Extract the (X, Y) coordinate from the center of the cell holding the provided text.  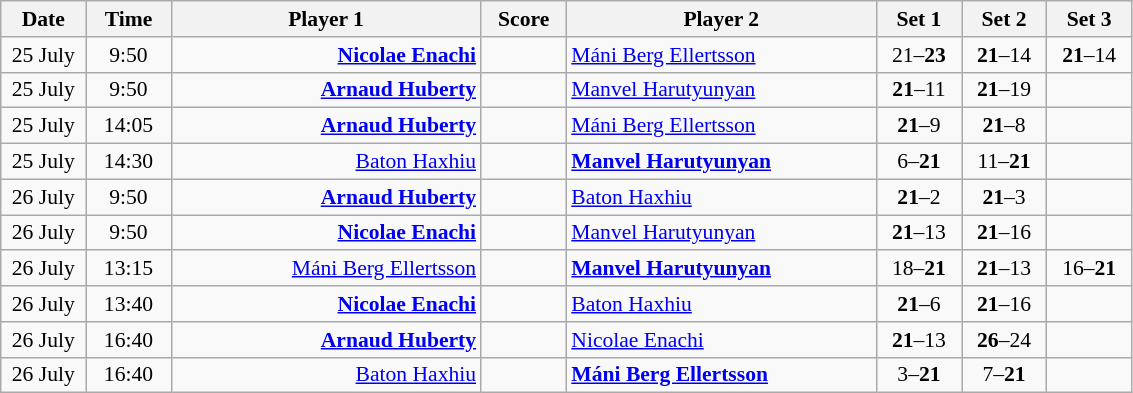
21–6 (918, 304)
21–2 (918, 197)
13:40 (128, 304)
Set 2 (1004, 19)
21–23 (918, 55)
Date (44, 19)
Set 1 (918, 19)
14:05 (128, 126)
Player 2 (721, 19)
18–21 (918, 269)
Time (128, 19)
Player 1 (326, 19)
21–3 (1004, 197)
26–24 (1004, 340)
21–9 (918, 126)
6–21 (918, 162)
16–21 (1090, 269)
21–11 (918, 90)
7–21 (1004, 375)
13:15 (128, 269)
3–21 (918, 375)
14:30 (128, 162)
21–19 (1004, 90)
Score (524, 19)
Set 3 (1090, 19)
11–21 (1004, 162)
21–8 (1004, 126)
